Output the (X, Y) coordinate of the center of the cell containing the given text.  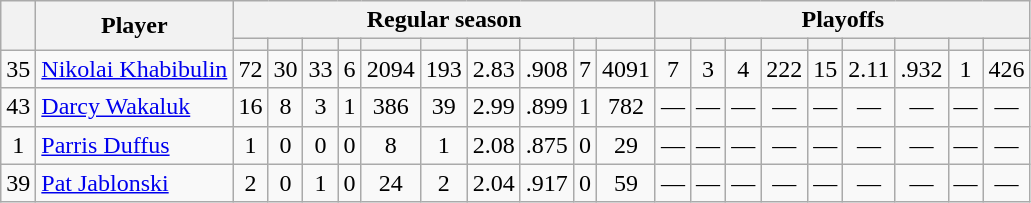
Playoffs (842, 20)
426 (1006, 69)
33 (320, 69)
43 (18, 107)
.932 (922, 69)
782 (626, 107)
Darcy Wakaluk (134, 107)
386 (390, 107)
Pat Jablonski (134, 183)
2.08 (494, 145)
16 (250, 107)
Nikolai Khabibulin (134, 69)
15 (826, 69)
35 (18, 69)
29 (626, 145)
30 (286, 69)
59 (626, 183)
2.04 (494, 183)
222 (784, 69)
Parris Duffus (134, 145)
.875 (546, 145)
24 (390, 183)
2094 (390, 69)
4 (744, 69)
2.99 (494, 107)
.908 (546, 69)
.917 (546, 183)
2.83 (494, 69)
193 (444, 69)
Player (134, 26)
2.11 (869, 69)
4091 (626, 69)
.899 (546, 107)
Regular season (444, 20)
72 (250, 69)
6 (350, 69)
